Find where the given text appears and provide that cell's center as [x, y] coordinate. 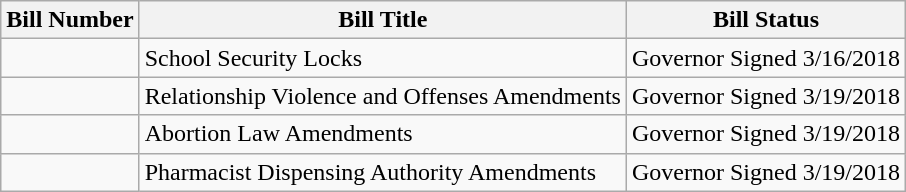
School Security Locks [382, 58]
Bill Number [70, 20]
Governor Signed 3/16/2018 [766, 58]
Abortion Law Amendments [382, 134]
Bill Status [766, 20]
Pharmacist Dispensing Authority Amendments [382, 172]
Bill Title [382, 20]
Relationship Violence and Offenses Amendments [382, 96]
